Search for the cell housing the specified text and yield its (x, y) center coordinate. 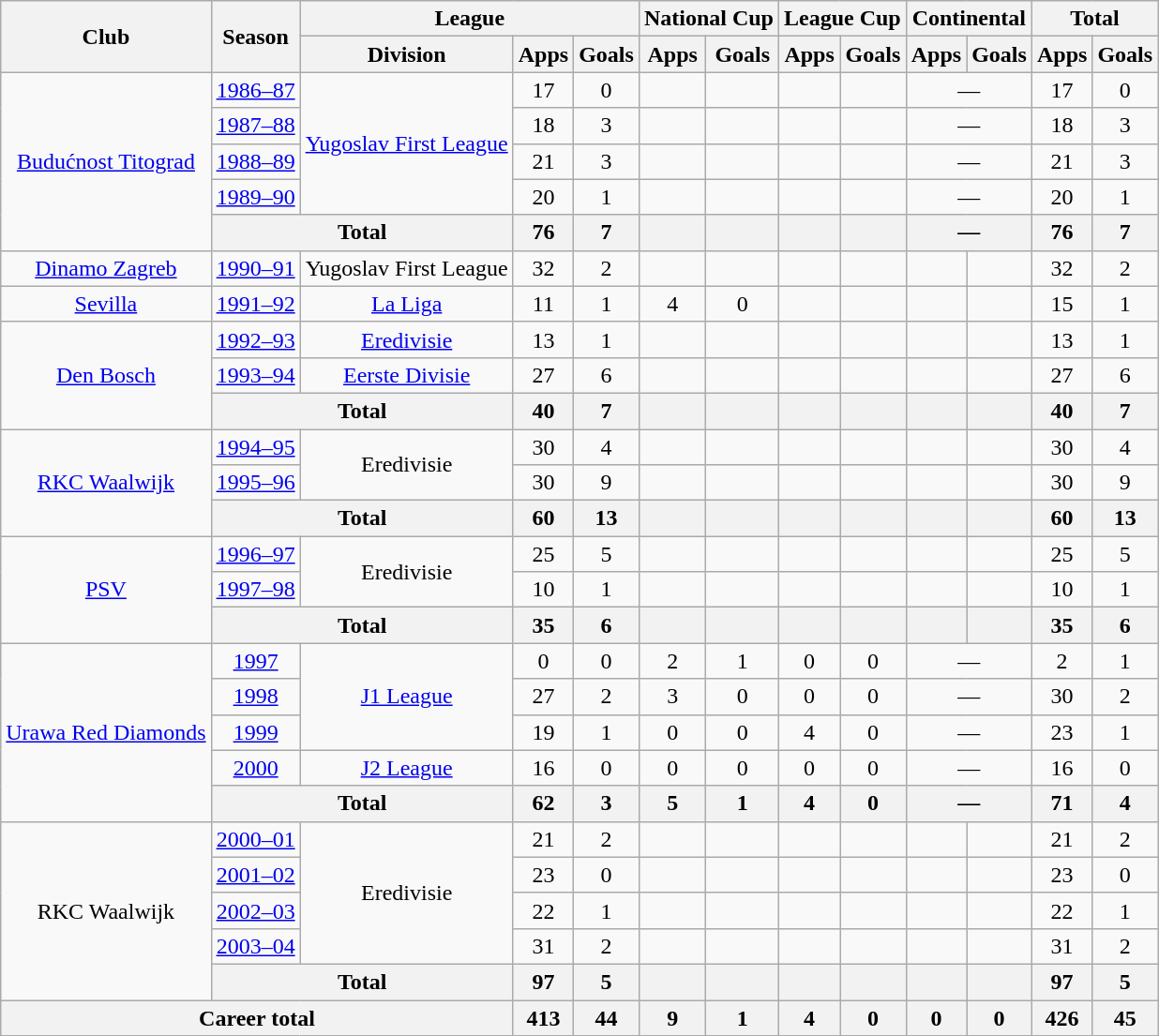
La Liga (407, 304)
1989–90 (255, 197)
1993–94 (255, 375)
Season (255, 37)
1997 (255, 661)
Sevilla (106, 304)
Career total (257, 1017)
71 (1061, 803)
Continental (969, 19)
19 (543, 732)
1987–88 (255, 126)
J1 League (407, 697)
League (469, 19)
1997–98 (255, 590)
1986–87 (255, 90)
Eerste Divisie (407, 375)
Dinamo Zagreb (106, 268)
44 (607, 1017)
PSV (106, 590)
2000 (255, 768)
2001–02 (255, 875)
Division (407, 54)
2003–04 (255, 946)
62 (543, 803)
1994–95 (255, 447)
Urawa Red Diamonds (106, 732)
45 (1125, 1017)
League Cup (842, 19)
1991–92 (255, 304)
Club (106, 37)
2000–01 (255, 839)
413 (543, 1017)
15 (1061, 304)
1998 (255, 697)
1990–91 (255, 268)
11 (543, 304)
1992–93 (255, 339)
Den Bosch (106, 375)
1988–89 (255, 161)
426 (1061, 1017)
1996–97 (255, 554)
1999 (255, 732)
National Cup (709, 19)
1995–96 (255, 483)
J2 League (407, 768)
2002–03 (255, 910)
Budućnost Titograd (106, 161)
